Return (X, Y) of the center of cell containing provided text 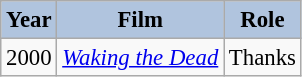
Film (140, 20)
2000 (29, 58)
Waking the Dead (140, 58)
Thanks (263, 58)
Year (29, 20)
Role (263, 20)
